Search for the cell housing the specified text and yield its (X, Y) center coordinate. 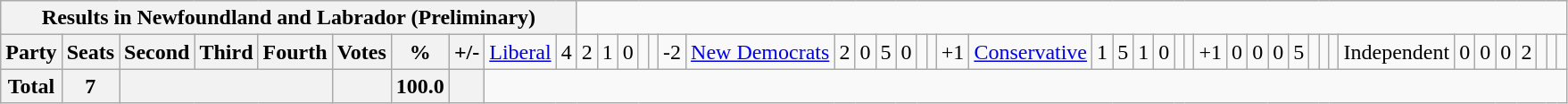
Party (31, 52)
Conservative (1031, 52)
Results in Newfoundland and Labrador (Preliminary) (289, 18)
+/- (466, 52)
% (419, 52)
New Democrats (760, 52)
Seats (90, 52)
100.0 (419, 86)
Independent (1397, 52)
Second (157, 52)
Fourth (295, 52)
Votes (361, 52)
4 (566, 52)
Liberal (520, 52)
Third (227, 52)
-2 (671, 52)
7 (90, 86)
Total (31, 86)
